Output the [X, Y] coordinate of the center of the cell containing the given text.  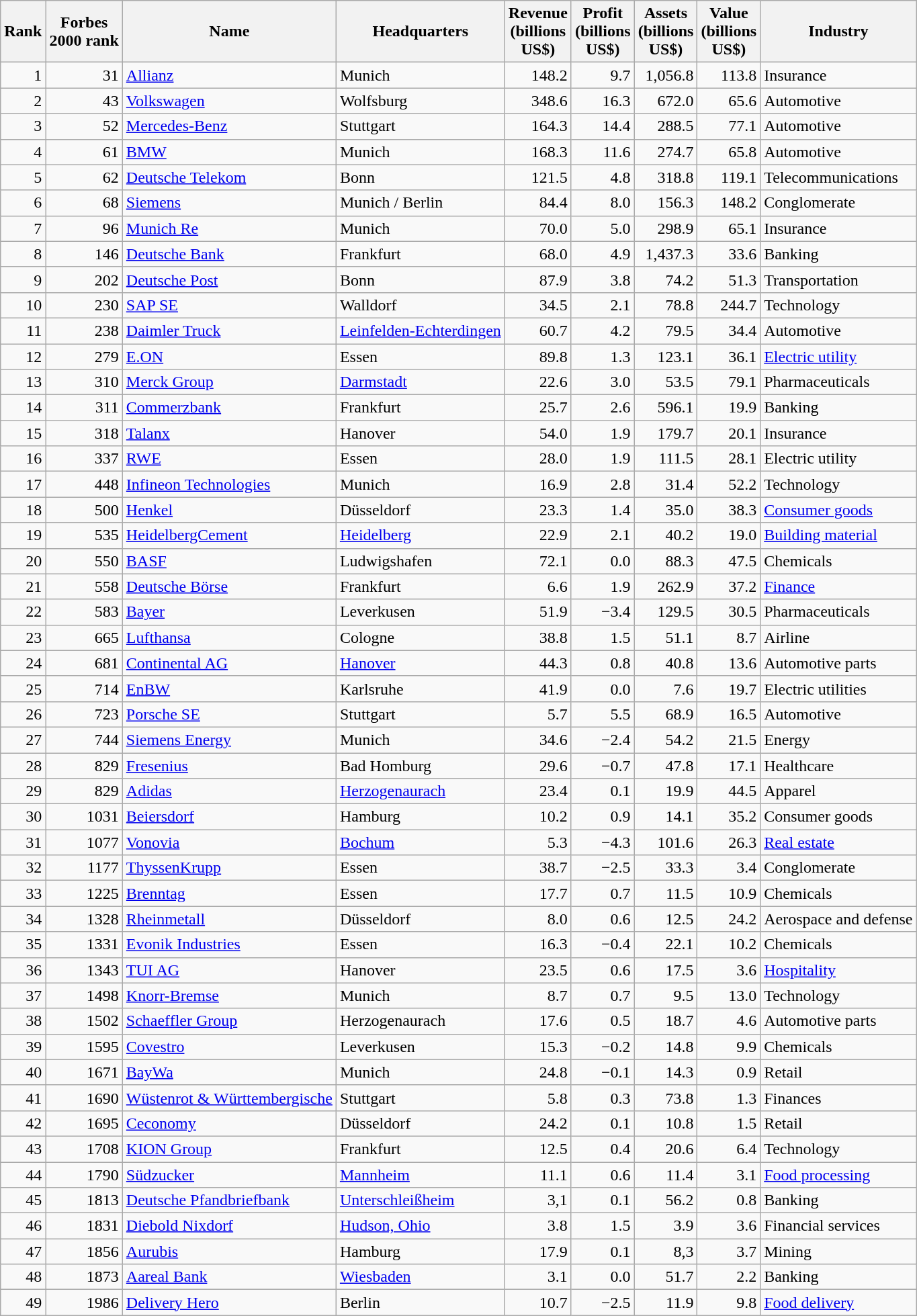
EnBW [229, 689]
22.1 [666, 945]
119.1 [729, 177]
−0.7 [603, 765]
Hospitality [838, 970]
6 [23, 203]
Wolfsburg [421, 101]
583 [84, 612]
179.7 [666, 433]
47 [23, 1252]
38.8 [537, 638]
79.1 [729, 382]
3 [23, 126]
Wiesbaden [421, 1277]
44.3 [537, 663]
Continental AG [229, 663]
17.6 [537, 1021]
Adidas [229, 791]
164.3 [537, 126]
1343 [84, 970]
7 [23, 228]
46 [23, 1226]
15 [23, 433]
22.9 [537, 535]
87.9 [537, 279]
21 [23, 586]
Energy [838, 740]
4.6 [729, 1021]
7.6 [666, 689]
22 [23, 612]
20.6 [666, 1149]
14.1 [666, 817]
123.1 [666, 357]
74.2 [666, 279]
56.2 [666, 1200]
Healthcare [838, 765]
30 [23, 817]
1690 [84, 1098]
4.8 [603, 177]
79.5 [666, 331]
52.2 [729, 484]
1498 [84, 996]
18.7 [666, 1021]
14.8 [666, 1047]
0.3 [603, 1098]
42 [23, 1123]
17.1 [729, 765]
62 [84, 177]
28.1 [729, 459]
Ceconomy [229, 1123]
11.4 [666, 1175]
2.6 [603, 408]
TUI AG [229, 970]
1328 [84, 919]
665 [84, 638]
Deutsche Post [229, 279]
Delivery Hero [229, 1303]
Leinfelden-Echterdingen [421, 331]
129.5 [666, 612]
51.7 [666, 1277]
3.7 [729, 1252]
Bochum [421, 842]
5.0 [603, 228]
Aerospace and defense [838, 919]
11.6 [603, 152]
11 [23, 331]
84.4 [537, 203]
44 [23, 1175]
−2.4 [603, 740]
1077 [84, 842]
68.9 [666, 714]
14.4 [603, 126]
19.7 [729, 689]
44.5 [729, 791]
Ludwigshafen [421, 561]
29.6 [537, 765]
BMW [229, 152]
Siemens Energy [229, 740]
202 [84, 279]
Commerzbank [229, 408]
550 [84, 561]
25.7 [537, 408]
Real estate [838, 842]
1986 [84, 1303]
Hudson, Ohio [421, 1226]
Finances [838, 1098]
5.8 [537, 1098]
33.6 [729, 254]
9.9 [729, 1047]
Assets(billions US$) [666, 32]
51.1 [666, 638]
1671 [84, 1072]
20 [23, 561]
ThyssenKrupp [229, 868]
1.4 [603, 510]
34.5 [537, 305]
9.7 [603, 75]
70.0 [537, 228]
51.9 [537, 612]
0.5 [603, 1021]
−3.4 [603, 612]
65.6 [729, 101]
1790 [84, 1175]
18 [23, 510]
38.3 [729, 510]
168.3 [537, 152]
−0.4 [603, 945]
2.2 [729, 1277]
Walldorf [421, 305]
6.4 [729, 1149]
238 [84, 331]
39 [23, 1047]
146 [84, 254]
298.9 [666, 228]
1813 [84, 1200]
60.7 [537, 331]
Profit(billions US$) [603, 32]
288.5 [666, 126]
Rheinmetall [229, 919]
53.5 [666, 382]
4.2 [603, 331]
27 [23, 740]
558 [84, 586]
68 [84, 203]
47.8 [666, 765]
KION Group [229, 1149]
32 [23, 868]
348.6 [537, 101]
23.3 [537, 510]
BayWa [229, 1072]
26.3 [729, 842]
Munich / Berlin [421, 203]
1031 [84, 817]
Karlsruhe [421, 689]
22.6 [537, 382]
RWE [229, 459]
16.5 [729, 714]
23.4 [537, 791]
61 [84, 152]
1595 [84, 1047]
Revenue(billions US$) [537, 32]
Talanx [229, 433]
Henkel [229, 510]
28.0 [537, 459]
77.1 [729, 126]
Industry [838, 32]
Heidelberg [421, 535]
Unterschleißheim [421, 1200]
Berlin [421, 1303]
35.2 [729, 817]
1177 [84, 868]
38 [23, 1021]
Merck Group [229, 382]
311 [84, 408]
54.2 [666, 740]
38.7 [537, 868]
156.3 [666, 203]
31.4 [666, 484]
Porsche SE [229, 714]
68.0 [537, 254]
89.8 [537, 357]
Munich Re [229, 228]
23 [23, 638]
35.0 [666, 510]
9.8 [729, 1303]
1,056.8 [666, 75]
1831 [84, 1226]
11.1 [537, 1175]
19.0 [729, 535]
30.5 [729, 612]
23.5 [537, 970]
Covestro [229, 1047]
Wüstenrot & Württembergische [229, 1098]
8,3 [666, 1252]
Deutsche Börse [229, 586]
11.9 [666, 1303]
Vonovia [229, 842]
535 [84, 535]
Mining [838, 1252]
36 [23, 970]
15.3 [537, 1047]
Name [229, 32]
Cologne [421, 638]
Knorr-Bremse [229, 996]
17.5 [666, 970]
Mercedes-Benz [229, 126]
16.9 [537, 484]
24 [23, 663]
Deutsche Bank [229, 254]
HeidelbergCement [229, 535]
744 [84, 740]
714 [84, 689]
5.3 [537, 842]
Rank [23, 32]
88.3 [666, 561]
Airline [838, 638]
34.4 [729, 331]
Fresenius [229, 765]
26 [23, 714]
Daimler Truck [229, 331]
111.5 [666, 459]
E.ON [229, 357]
Bad Homburg [421, 765]
16 [23, 459]
310 [84, 382]
337 [84, 459]
121.5 [537, 177]
9 [23, 279]
3,1 [537, 1200]
3.0 [603, 382]
28 [23, 765]
Volkswagen [229, 101]
37.2 [729, 586]
4.9 [603, 254]
3.9 [666, 1226]
Finance [838, 586]
Financial services [838, 1226]
1,437.3 [666, 254]
1856 [84, 1252]
17.7 [537, 893]
45 [23, 1200]
4 [23, 152]
0.4 [603, 1149]
Building material [838, 535]
−0.1 [603, 1072]
5.7 [537, 714]
17.9 [537, 1252]
BASF [229, 561]
10.8 [666, 1123]
10.7 [537, 1303]
51.3 [729, 279]
6.6 [537, 586]
Food processing [838, 1175]
Food delivery [838, 1303]
3.4 [729, 868]
1 [23, 75]
41.9 [537, 689]
40.8 [666, 663]
723 [84, 714]
101.6 [666, 842]
13 [23, 382]
9.5 [666, 996]
12 [23, 357]
13.6 [729, 663]
2.8 [603, 484]
5.5 [603, 714]
279 [84, 357]
1873 [84, 1277]
Electric utilities [838, 689]
113.8 [729, 75]
21.5 [729, 740]
Headquarters [421, 32]
1695 [84, 1123]
Infineon Technologies [229, 484]
17 [23, 484]
29 [23, 791]
96 [84, 228]
25 [23, 689]
Evonik Industries [229, 945]
Südzucker [229, 1175]
33.3 [666, 868]
5 [23, 177]
Brenntag [229, 893]
40 [23, 1072]
318 [84, 433]
35 [23, 945]
Schaeffler Group [229, 1021]
37 [23, 996]
−4.3 [603, 842]
Telecommunications [838, 177]
65.1 [729, 228]
24.8 [537, 1072]
14.3 [666, 1072]
65.8 [729, 152]
Aareal Bank [229, 1277]
Bayer [229, 612]
244.7 [729, 305]
Siemens [229, 203]
40.2 [666, 535]
33 [23, 893]
10 [23, 305]
Darmstadt [421, 382]
Deutsche Pfandbriefbank [229, 1200]
Forbes 2000 rank [84, 32]
36.1 [729, 357]
Apparel [838, 791]
−0.2 [603, 1047]
52 [84, 126]
1225 [84, 893]
274.7 [666, 152]
78.8 [666, 305]
Deutsche Telekom [229, 177]
1331 [84, 945]
230 [84, 305]
Transportation [838, 279]
Diebold Nixdorf [229, 1226]
19 [23, 535]
500 [84, 510]
2 [23, 101]
681 [84, 663]
Aurubis [229, 1252]
262.9 [666, 586]
41 [23, 1098]
54.0 [537, 433]
596.1 [666, 408]
318.8 [666, 177]
SAP SE [229, 305]
48 [23, 1277]
8 [23, 254]
34 [23, 919]
47.5 [729, 561]
14 [23, 408]
Value(billions US$) [729, 32]
Allianz [229, 75]
72.1 [537, 561]
1708 [84, 1149]
448 [84, 484]
672.0 [666, 101]
73.8 [666, 1098]
11.5 [666, 893]
20.1 [729, 433]
1502 [84, 1021]
Beiersdorf [229, 817]
34.6 [537, 740]
Lufthansa [229, 638]
13.0 [729, 996]
Mannheim [421, 1175]
49 [23, 1303]
10.9 [729, 893]
